Return [x, y] of the center of cell containing provided text 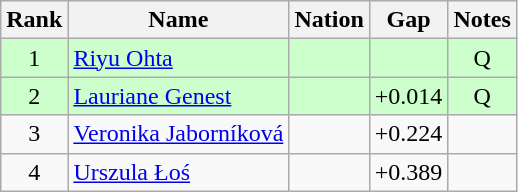
Nation [329, 20]
Urszula Łoś [178, 172]
Riyu Ohta [178, 58]
Gap [408, 20]
Rank [34, 20]
4 [34, 172]
3 [34, 134]
1 [34, 58]
+0.224 [408, 134]
+0.014 [408, 96]
Notes [482, 20]
Name [178, 20]
2 [34, 96]
Lauriane Genest [178, 96]
Veronika Jaborníková [178, 134]
+0.389 [408, 172]
